From the cell containing the given text, extract its center point as (X, Y) coordinate. 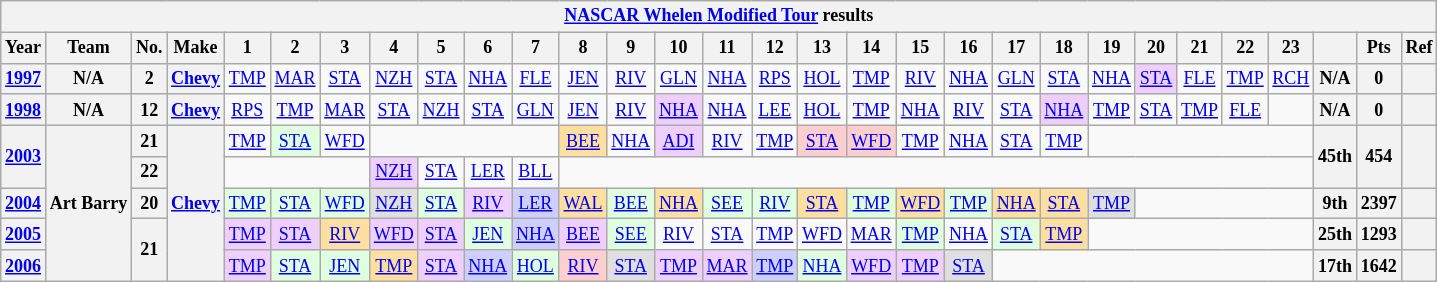
1998 (24, 110)
1293 (1378, 234)
BLL (536, 172)
45th (1336, 156)
6 (488, 48)
Pts (1378, 48)
2397 (1378, 204)
Art Barry (88, 203)
13 (822, 48)
25th (1336, 234)
14 (871, 48)
LEE (775, 110)
7 (536, 48)
NASCAR Whelen Modified Tour results (719, 16)
17 (1016, 48)
10 (679, 48)
5 (441, 48)
8 (583, 48)
2005 (24, 234)
1642 (1378, 266)
16 (969, 48)
Team (88, 48)
RCH (1291, 78)
4 (394, 48)
11 (727, 48)
9 (631, 48)
Ref (1419, 48)
19 (1112, 48)
1 (247, 48)
17th (1336, 266)
2006 (24, 266)
3 (345, 48)
No. (150, 48)
2003 (24, 156)
15 (920, 48)
9th (1336, 204)
2004 (24, 204)
Year (24, 48)
ADI (679, 140)
23 (1291, 48)
WAL (583, 204)
Make (196, 48)
1997 (24, 78)
18 (1064, 48)
454 (1378, 156)
